Identify which cell holds the provided text, then report its (x, y) central coordinate. 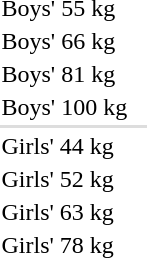
Boys' 66 kg (64, 41)
Girls' 44 kg (64, 146)
Girls' 52 kg (64, 179)
Boys' 81 kg (64, 74)
Girls' 63 kg (64, 212)
Boys' 100 kg (64, 107)
